Locate the cell with the specified text and output its (x, y) center coordinate. 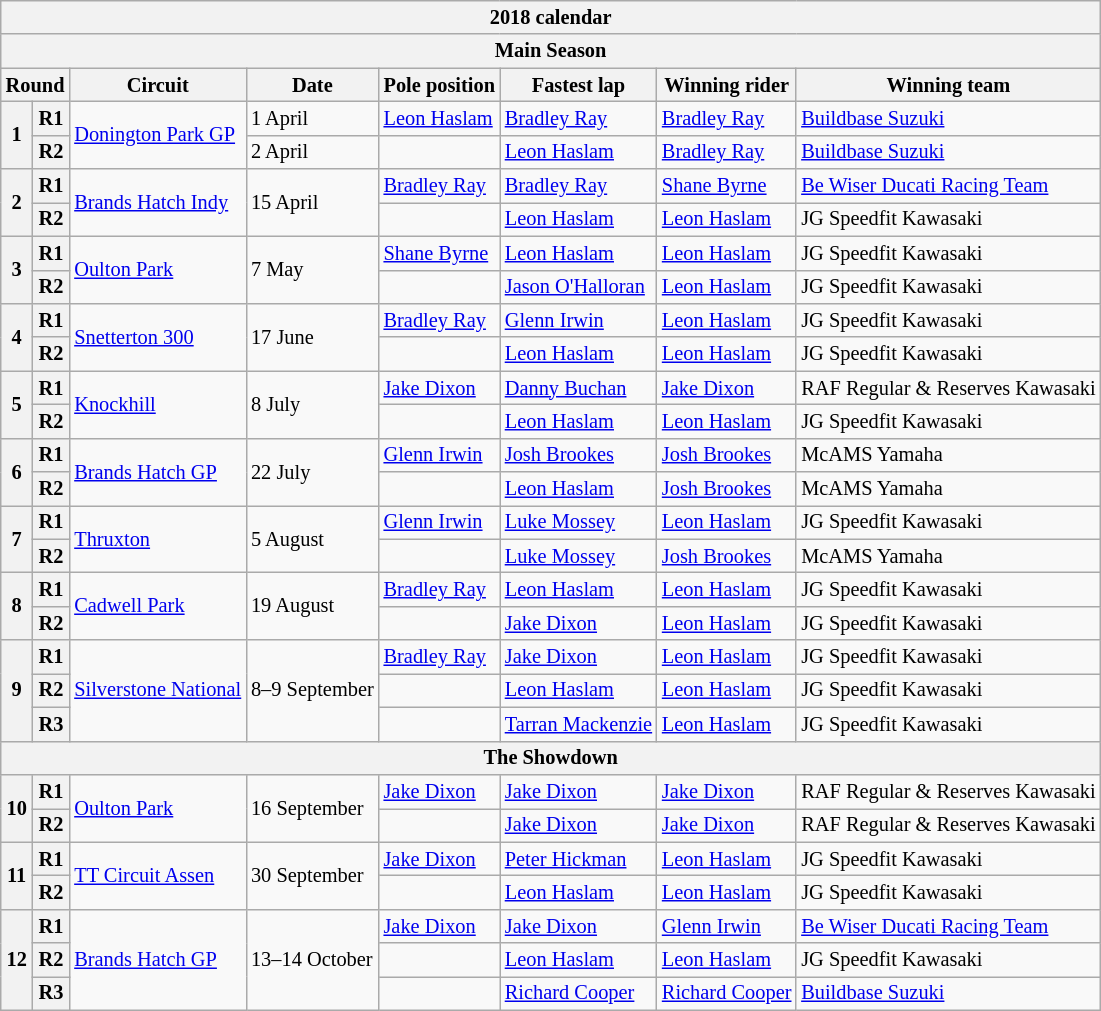
2 April (312, 152)
Winning rider (726, 85)
2018 calendar (551, 17)
22 July (312, 472)
10 (17, 808)
The Showdown (551, 758)
1 April (312, 118)
8–9 September (312, 690)
9 (17, 690)
Thruxton (158, 538)
30 September (312, 876)
Peter Hickman (578, 859)
Main Season (551, 51)
19 August (312, 606)
11 (17, 876)
Cadwell Park (158, 606)
6 (17, 472)
15 April (312, 202)
Silverstone National (158, 690)
7 May (312, 270)
Round (36, 85)
1 (17, 134)
Date (312, 85)
Donington Park GP (158, 134)
Jason O'Halloran (578, 287)
Fastest lap (578, 85)
Danny Buchan (578, 388)
Snetterton 300 (158, 336)
Pole position (440, 85)
17 June (312, 336)
4 (17, 336)
8 July (312, 404)
Circuit (158, 85)
5 August (312, 538)
13–14 October (312, 960)
12 (17, 960)
Knockhill (158, 404)
Winning team (948, 85)
TT Circuit Assen (158, 876)
Brands Hatch Indy (158, 202)
7 (17, 538)
8 (17, 606)
Tarran Mackenzie (578, 724)
16 September (312, 808)
3 (17, 270)
2 (17, 202)
5 (17, 404)
